Detect which cell encompasses the target text, then output its (X, Y) center coordinate. 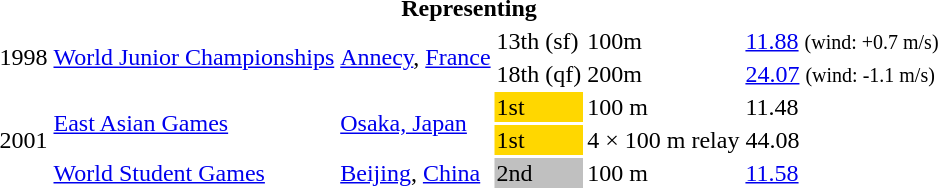
100m (664, 41)
200m (664, 74)
Beijing, China (416, 173)
World Junior Championships (194, 58)
2nd (539, 173)
13th (sf) (539, 41)
Annecy, France (416, 58)
4 × 100 m relay (664, 140)
Osaka, Japan (416, 124)
18th (qf) (539, 74)
World Student Games (194, 173)
East Asian Games (194, 124)
